Detect which cell encompasses the target text, then output its (X, Y) center coordinate. 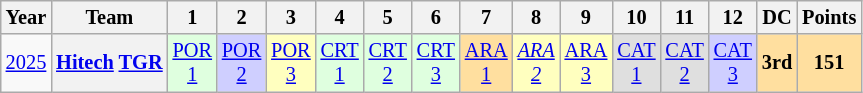
CAT3 (733, 63)
ARA1 (486, 63)
2025 (26, 63)
11 (684, 17)
12 (733, 17)
POR2 (242, 63)
10 (636, 17)
Year (26, 17)
5 (388, 17)
7 (486, 17)
2 (242, 17)
8 (536, 17)
4 (340, 17)
3rd (777, 63)
3 (290, 17)
9 (586, 17)
1 (192, 17)
Hitech TGR (109, 63)
Points (829, 17)
POR1 (192, 63)
POR3 (290, 63)
CAT2 (684, 63)
DC (777, 17)
151 (829, 63)
CRT2 (388, 63)
ARA3 (586, 63)
Team (109, 17)
CRT1 (340, 63)
CAT1 (636, 63)
6 (436, 17)
ARA2 (536, 63)
CRT3 (436, 63)
